From the cell containing the given text, extract its center point as (X, Y) coordinate. 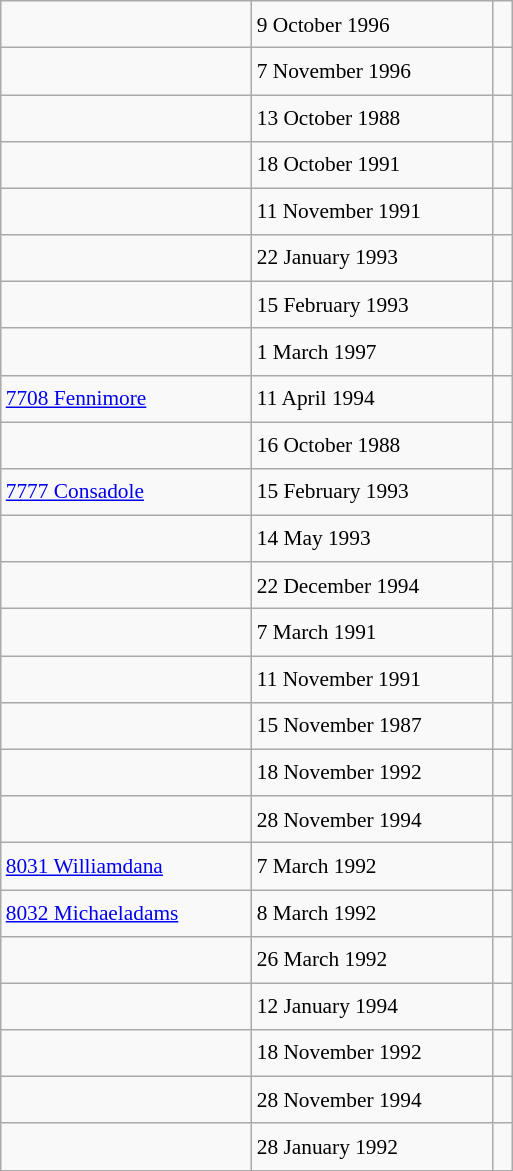
26 March 1992 (372, 960)
8031 Williamdana (126, 866)
9 October 1996 (372, 24)
7708 Fennimore (126, 398)
7 March 1991 (372, 632)
28 January 1992 (372, 1146)
13 October 1988 (372, 118)
1 March 1997 (372, 352)
14 May 1993 (372, 538)
8032 Michaeladams (126, 914)
12 January 1994 (372, 1006)
16 October 1988 (372, 446)
7 November 1996 (372, 72)
22 January 1993 (372, 258)
11 April 1994 (372, 398)
22 December 1994 (372, 586)
8 March 1992 (372, 914)
7 March 1992 (372, 866)
7777 Consadole (126, 492)
18 October 1991 (372, 164)
15 November 1987 (372, 726)
